Return the (x, y) coordinate for the center point of the cell that contains the specified text.  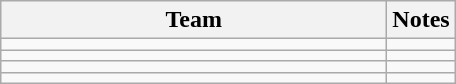
Team (194, 20)
Notes (421, 20)
